From the cell containing the given text, extract its center point as (x, y) coordinate. 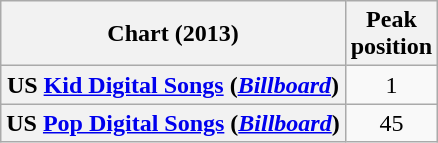
Chart (2013) (173, 34)
1 (391, 85)
US Kid Digital Songs (Billboard) (173, 85)
US Pop Digital Songs (Billboard) (173, 123)
Peakposition (391, 34)
45 (391, 123)
